Return (X, Y) of the center of cell containing provided text 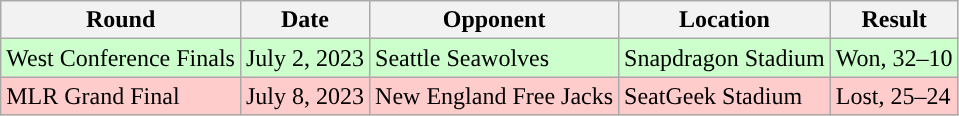
Won, 32–10 (894, 58)
MLR Grand Final (121, 96)
Lost, 25–24 (894, 96)
Location (725, 20)
SeatGeek Stadium (725, 96)
Date (304, 20)
Opponent (494, 20)
Round (121, 20)
Seattle Seawolves (494, 58)
July 2, 2023 (304, 58)
New England Free Jacks (494, 96)
Snapdragon Stadium (725, 58)
Result (894, 20)
West Conference Finals (121, 58)
July 8, 2023 (304, 96)
